Output the [X, Y] coordinate of the center of the cell containing the given text.  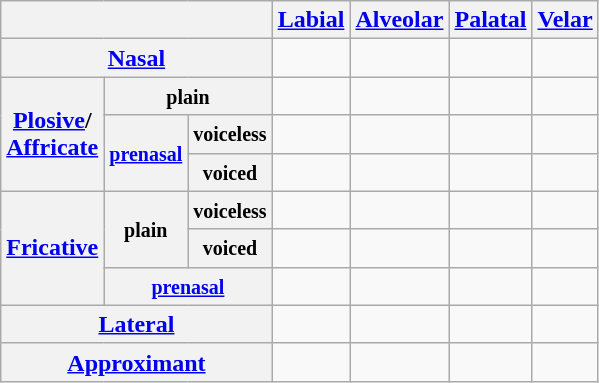
Alveolar [400, 20]
Labial [311, 20]
Approximant [136, 362]
Nasal [136, 58]
Velar [565, 20]
Plosive/Affricate [52, 134]
Palatal [490, 20]
Lateral [136, 324]
Fricative [52, 248]
